Determine the (x, y) coordinate at the center of the cell enclosing the given text.  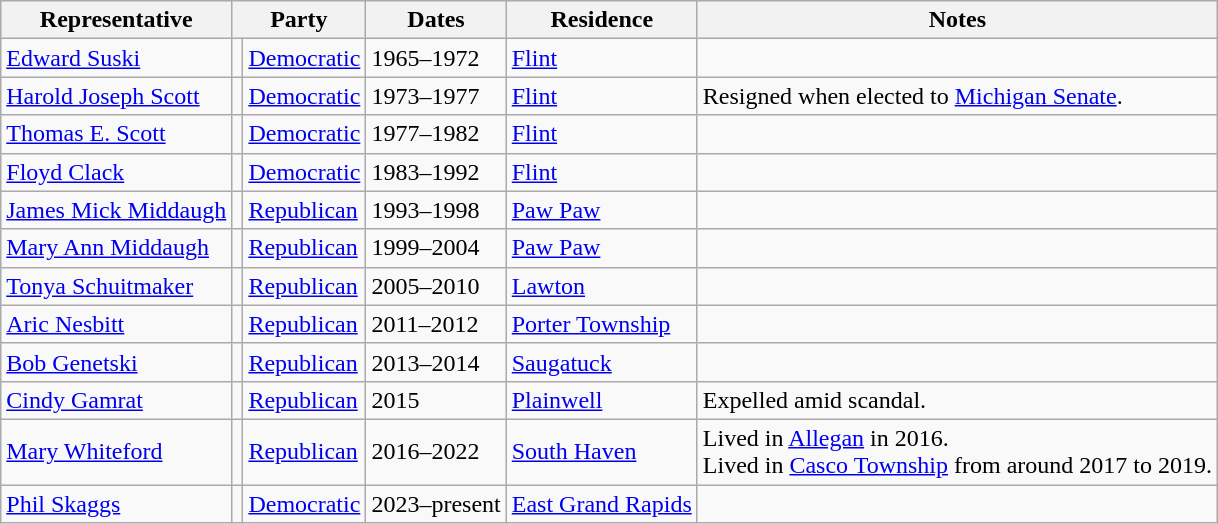
Lawton (602, 286)
South Haven (602, 452)
Porter Township (602, 324)
Plainwell (602, 400)
Tonya Schuitmaker (116, 286)
1999–2004 (436, 248)
1977–1982 (436, 134)
Phil Skaggs (116, 503)
1973–1977 (436, 96)
East Grand Rapids (602, 503)
Residence (602, 20)
Aric Nesbitt (116, 324)
Resigned when elected to Michigan Senate. (957, 96)
Representative (116, 20)
1965–1972 (436, 58)
2005–2010 (436, 286)
Thomas E. Scott (116, 134)
2023–present (436, 503)
Cindy Gamrat (116, 400)
Mary Ann Middaugh (116, 248)
Saugatuck (602, 362)
1983–1992 (436, 172)
Notes (957, 20)
2011–2012 (436, 324)
Dates (436, 20)
Edward Suski (116, 58)
1993–1998 (436, 210)
Bob Genetski (116, 362)
Lived in Allegan in 2016.Lived in Casco Township from around 2017 to 2019. (957, 452)
2013–2014 (436, 362)
2016–2022 (436, 452)
James Mick Middaugh (116, 210)
Mary Whiteford (116, 452)
Floyd Clack (116, 172)
2015 (436, 400)
Harold Joseph Scott (116, 96)
Party (299, 20)
Expelled amid scandal. (957, 400)
